Determine the [x, y] coordinate at the center of the cell enclosing the given text.  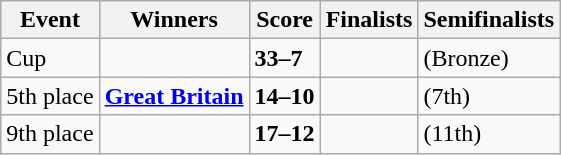
Cup [50, 58]
(Bronze) [489, 58]
5th place [50, 96]
33–7 [284, 58]
17–12 [284, 134]
Finalists [369, 20]
(11th) [489, 134]
9th place [50, 134]
Event [50, 20]
(7th) [489, 96]
Winners [174, 20]
Score [284, 20]
Semifinalists [489, 20]
Great Britain [174, 96]
14–10 [284, 96]
